Find where the given text appears and provide that cell's center as (x, y) coordinate. 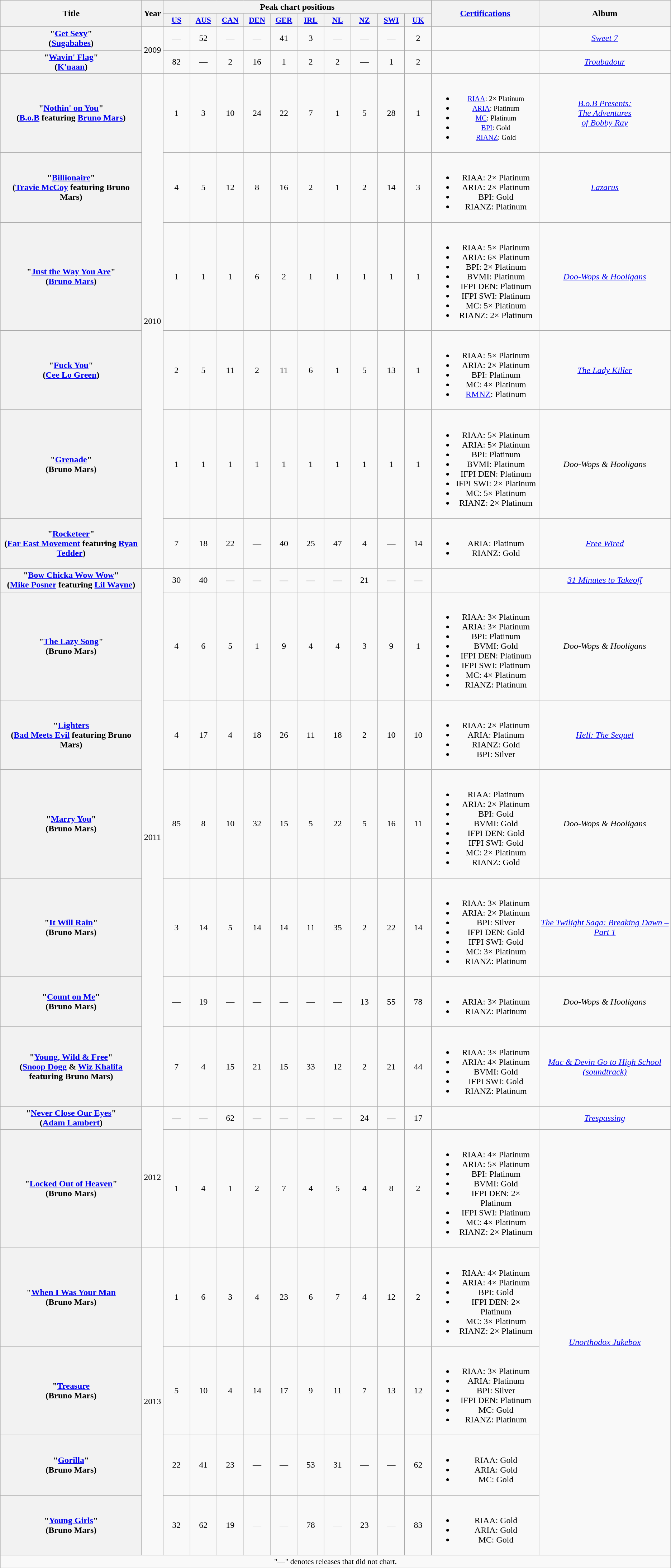
Free Wired (605, 543)
"Lighters(Bad Meets Evil featuring Bruno Mars) (71, 735)
"Never Close Our Eyes"(Adam Lambert) (71, 1118)
RIAA: 3× PlatinumARIA: PlatinumBPI: SilverIFPI DEN: PlatinumMC: GoldRIANZ: Platinum (485, 1391)
35 (338, 927)
Sweet 7 (605, 38)
"Young Girls"(Bruno Mars) (71, 1525)
Mac & Devin Go to High School (soundtrack) (605, 1067)
RIAA: 2× PlatinumARIA: PlatinumRIANZ: GoldBPI: Silver (485, 735)
RIAA: 2× PlatinumARIA: PlatinumMC: PlatinumBPI: GoldRIANZ: Gold (485, 113)
B.o.B Presents:The Adventuresof Bobby Ray (605, 113)
"Wavin' Flag"(K'naan) (71, 62)
"Gorilla"(Bruno Mars) (71, 1465)
83 (418, 1525)
RIAA: 5× PlatinumARIA: 2× PlatinumBPI: PlatinumMC: 4× PlatinumRMNZ: Platinum (485, 370)
"Just the Way You Are"(Bruno Mars) (71, 277)
DEN (257, 20)
RIAA: 4× PlatinumARIA: 5× PlatinumBPI: PlatinumBVMI: GoldIFPI DEN: 2× PlatinumIFPI SWI: PlatinumMC: 4× PlatinumRIANZ: 2× Platinum (485, 1189)
The Twilight Saga: Breaking Dawn – Part 1 (605, 927)
"Count on Me"(Bruno Mars) (71, 1002)
Unorthodox Jukebox (605, 1342)
The Lady Killer (605, 370)
"Billionaire"(Travie McCoy featuring Bruno Mars) (71, 188)
2011 (153, 837)
"When I Was Your Man(Bruno Mars) (71, 1297)
RIAA: 4× PlatinumARIA: 4× PlatinumBPI: GoldIFPI DEN: 2× PlatinumMC: 3× PlatinumRIANZ: 2× Platinum (485, 1297)
Title (71, 14)
"It Will Rain"(Bruno Mars) (71, 927)
82 (176, 62)
25 (310, 543)
RIAA: 3× PlatinumARIA: 4× PlatinumBVMI: GoldIFPI SWI: GoldRIANZ: Platinum (485, 1067)
RIAA: 3× PlatinumARIA: 3× PlatinumBPI: PlatinumBVMI: GoldIFPI DEN: PlatinumIFPI SWI: PlatinumMC: 4× PlatinumRIANZ: Platinum (485, 646)
US (176, 20)
44 (418, 1067)
RIAA: 3× PlatinumARIA: 2× PlatinumBPI: SilverIFPI DEN: GoldIFPI SWI: GoldMC: 3× PlatinumRIANZ: Platinum (485, 927)
"Bow Chicka Wow Wow"(Mike Posner featuring Lil Wayne) (71, 580)
UK (418, 20)
Lazarus (605, 188)
47 (338, 543)
2009 (153, 50)
2012 (153, 1177)
RIAA: PlatinumARIA: 2× PlatinumBPI: GoldBVMI: GoldIFPI DEN: GoldIFPI SWI: GoldMC: 2× PlatinumRIANZ: Gold (485, 824)
"Rocketeer"(Far East Movement featuring Ryan Tedder) (71, 543)
Trespassing (605, 1118)
ARIA: 3× PlatinumRIANZ: Platinum (485, 1002)
52 (204, 38)
28 (391, 113)
NZ (364, 20)
"Get Sexy"(Sugababes) (71, 38)
RIAA: 5× PlatinumARIA: 5× PlatinumBPI: PlatinumBVMI: PlatinumIFPI DEN: PlatinumIFPI SWI: 2× PlatinumMC: 5× PlatinumRIANZ: 2× Platinum (485, 464)
"Grenade"(Bruno Mars) (71, 464)
RIAA: 5× PlatinumARIA: 6× PlatinumBPI: 2× PlatinumBVMI: PlatinumIFPI DEN: PlatinumIFPI SWI: PlatinumMC: 5× PlatinumRIANZ: 2× Platinum (485, 277)
2010 (153, 321)
26 (284, 735)
53 (310, 1465)
33 (310, 1067)
"The Lazy Song"(Bruno Mars) (71, 646)
CAN (230, 20)
GER (284, 20)
Album (605, 14)
Hell: The Sequel (605, 735)
AUS (204, 20)
2013 (153, 1401)
30 (176, 580)
RIAA: 2× PlatinumARIA: 2× PlatinumBPI: GoldRIANZ: Platinum (485, 188)
55 (391, 1002)
31 (338, 1465)
IRL (310, 20)
NL (338, 20)
"Fuck You"(Cee Lo Green) (71, 370)
ARIA: PlatinumRIANZ: Gold (485, 543)
"Nothin' on You"(B.o.B featuring Bruno Mars) (71, 113)
31 Minutes to Takeoff (605, 580)
"Locked Out of Heaven"(Bruno Mars) (71, 1189)
"Young, Wild & Free"(Snoop Dogg & Wiz Khalifa featuring Bruno Mars) (71, 1067)
Certifications (485, 14)
"Treasure(Bruno Mars) (71, 1391)
"—" denotes releases that did not chart. (335, 1562)
SWI (391, 20)
"Marry You"(Bruno Mars) (71, 824)
85 (176, 824)
Year (153, 14)
Peak chart positions (298, 7)
Troubadour (605, 62)
